Detect which cell encompasses the target text, then output its (x, y) center coordinate. 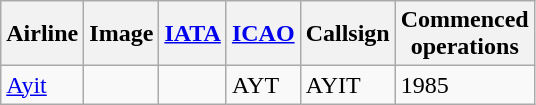
Callsign (348, 34)
AYT (263, 85)
ICAO (263, 34)
AYIT (348, 85)
Airline (42, 34)
Ayit (42, 85)
IATA (193, 34)
1985 (464, 85)
Commencedoperations (464, 34)
Image (122, 34)
